Provide the (x, y) coordinate of the cell's center where the given text is located.  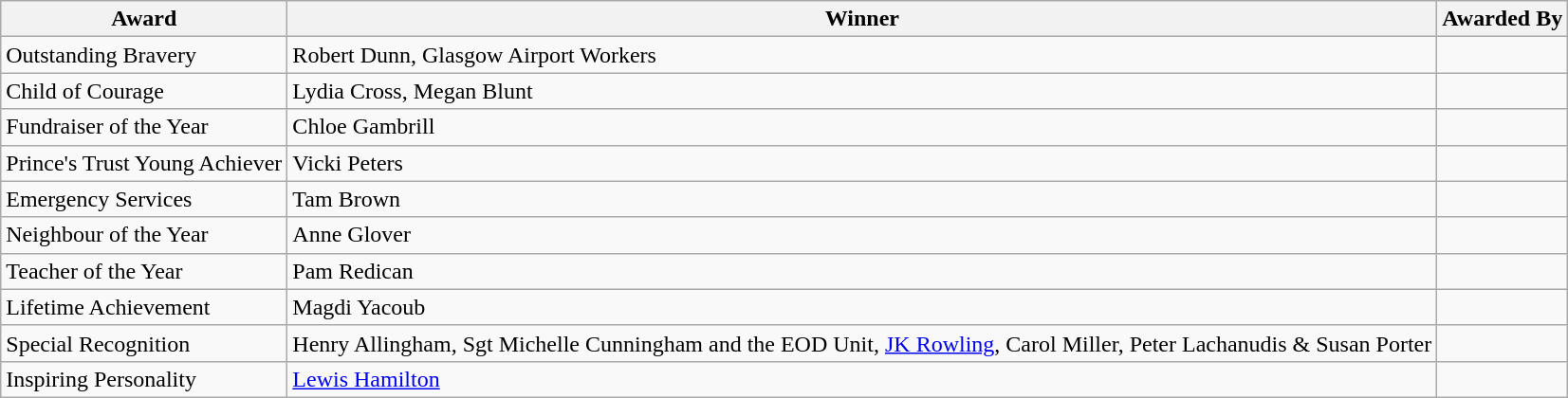
Emergency Services (144, 199)
Tam Brown (862, 199)
Teacher of the Year (144, 271)
Winner (862, 19)
Anne Glover (862, 235)
Outstanding Bravery (144, 55)
Lydia Cross, Megan Blunt (862, 91)
Fundraiser of the Year (144, 127)
Award (144, 19)
Vicki Peters (862, 163)
Pam Redican (862, 271)
Chloe Gambrill (862, 127)
Prince's Trust Young Achiever (144, 163)
Neighbour of the Year (144, 235)
Robert Dunn, Glasgow Airport Workers (862, 55)
Lewis Hamilton (862, 379)
Awarded By (1503, 19)
Magdi Yacoub (862, 307)
Child of Courage (144, 91)
Henry Allingham, Sgt Michelle Cunningham and the EOD Unit, JK Rowling, Carol Miller, Peter Lachanudis & Susan Porter (862, 343)
Special Recognition (144, 343)
Inspiring Personality (144, 379)
Lifetime Achievement (144, 307)
